Return (x, y) of the center of cell containing provided text 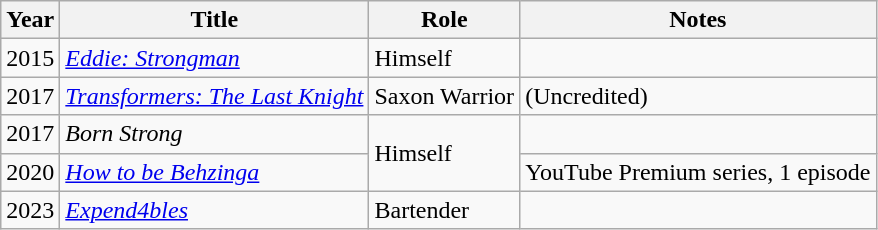
Year (30, 20)
YouTube Premium series, 1 episode (698, 172)
Transformers: The Last Knight (214, 96)
Bartender (444, 210)
Expend4bles (214, 210)
Notes (698, 20)
Role (444, 20)
Born Strong (214, 134)
2015 (30, 58)
2020 (30, 172)
Title (214, 20)
2023 (30, 210)
Eddie: Strongman (214, 58)
How to be Behzinga (214, 172)
(Uncredited) (698, 96)
Saxon Warrior (444, 96)
